From the cell containing the given text, extract its center point as [x, y] coordinate. 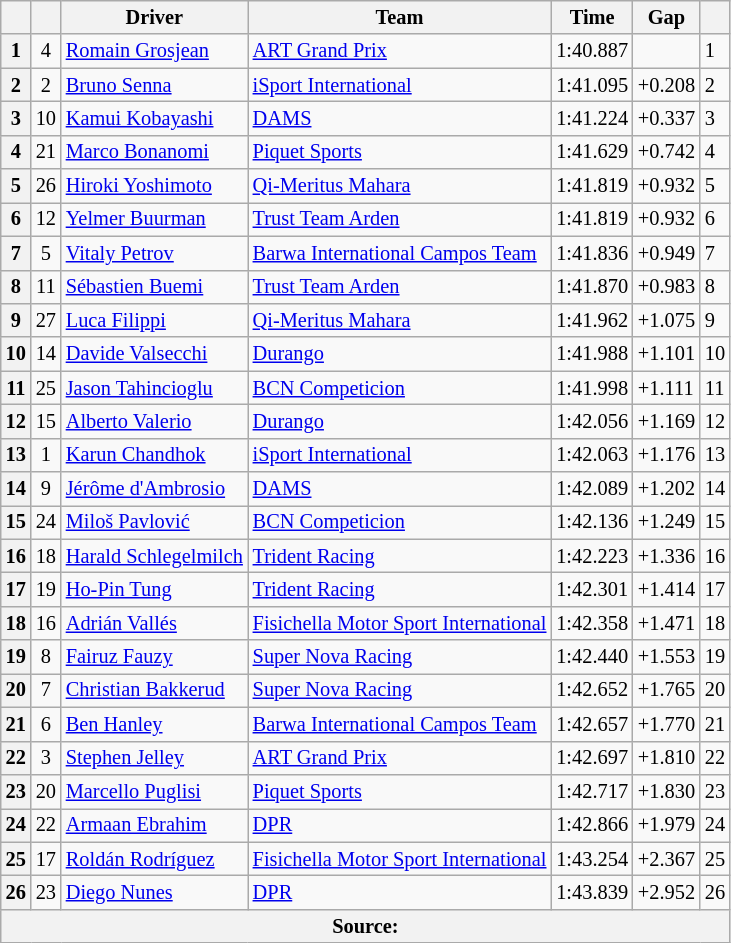
Time [592, 17]
1:42.697 [592, 758]
Romain Grosjean [154, 51]
+0.949 [666, 253]
1:42.358 [592, 623]
Ho-Pin Tung [154, 589]
1:41.998 [592, 388]
Roldán Rodríguez [154, 859]
1:42.652 [592, 690]
1:43.254 [592, 859]
Vitaly Petrov [154, 253]
+0.208 [666, 85]
+2.367 [666, 859]
1:41.629 [592, 152]
1:42.301 [592, 589]
Yelmer Buurman [154, 219]
Sébastien Buemi [154, 287]
1:41.988 [592, 354]
+1.979 [666, 825]
Kamui Kobayashi [154, 118]
Davide Valsecchi [154, 354]
+0.742 [666, 152]
Alberto Valerio [154, 421]
Harald Schlegelmilch [154, 556]
Luca Filippi [154, 320]
Jérôme d'Ambrosio [154, 489]
1:41.095 [592, 85]
Marcello Puglisi [154, 791]
+1.202 [666, 489]
Ben Hanley [154, 724]
+1.810 [666, 758]
1:42.223 [592, 556]
Gap [666, 17]
Miloš Pavlović [154, 522]
1:42.063 [592, 455]
Driver [154, 17]
Stephen Jelley [154, 758]
+1.770 [666, 724]
1:42.089 [592, 489]
Hiroki Yoshimoto [154, 186]
27 [46, 320]
+2.952 [666, 892]
Christian Bakkerud [154, 690]
Marco Bonanomi [154, 152]
1:41.962 [592, 320]
1:42.440 [592, 657]
1:41.836 [592, 253]
+1.765 [666, 690]
+0.983 [666, 287]
1:40.887 [592, 51]
+0.337 [666, 118]
+1.176 [666, 455]
Source: [366, 926]
Fairuz Fauzy [154, 657]
+1.471 [666, 623]
1:42.657 [592, 724]
+1.075 [666, 320]
Armaan Ebrahim [154, 825]
1:42.866 [592, 825]
Jason Tahincioglu [154, 388]
+1.101 [666, 354]
+1.336 [666, 556]
1:41.224 [592, 118]
+1.111 [666, 388]
+1.830 [666, 791]
+1.249 [666, 522]
Team [400, 17]
Adrián Vallés [154, 623]
Karun Chandhok [154, 455]
1:42.056 [592, 421]
+1.553 [666, 657]
1:41.870 [592, 287]
1:42.136 [592, 522]
+1.414 [666, 589]
Diego Nunes [154, 892]
Bruno Senna [154, 85]
1:42.717 [592, 791]
1:43.839 [592, 892]
+1.169 [666, 421]
